Scan for the cell matching the given text and deliver its [x, y] coordinate at center. 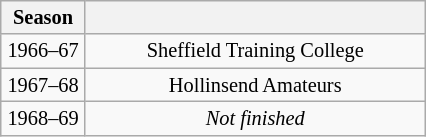
1968–69 [44, 118]
1966–67 [44, 51]
Not finished [255, 118]
1967–68 [44, 85]
Season [44, 17]
Sheffield Training College [255, 51]
Hollinsend Amateurs [255, 85]
